Capture the cell that displays the provided text and extract its [X, Y] central coordinate. 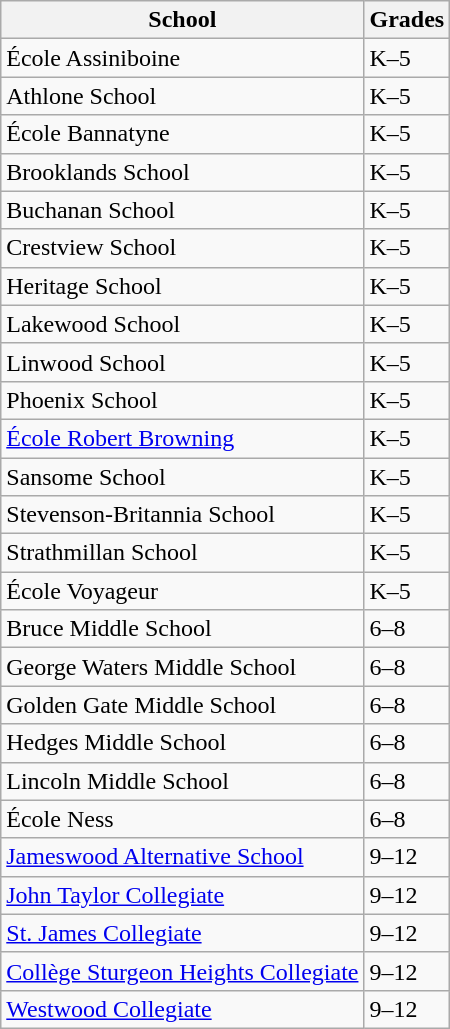
Hedges Middle School [182, 743]
Westwood Collegiate [182, 1009]
Strathmillan School [182, 553]
Heritage School [182, 286]
John Taylor Collegiate [182, 895]
École Bannatyne [182, 134]
Phoenix School [182, 400]
Crestview School [182, 248]
Buchanan School [182, 210]
School [182, 20]
École Assiniboine [182, 58]
George Waters Middle School [182, 667]
St. James Collegiate [182, 933]
Brooklands School [182, 172]
École Robert Browning [182, 438]
École Voyageur [182, 591]
Lincoln Middle School [182, 781]
Grades [407, 20]
Sansome School [182, 477]
Golden Gate Middle School [182, 705]
Lakewood School [182, 324]
Bruce Middle School [182, 629]
Collège Sturgeon Heights Collegiate [182, 971]
Athlone School [182, 96]
Jameswood Alternative School [182, 857]
Linwood School [182, 362]
École Ness [182, 819]
Stevenson-Britannia School [182, 515]
